From the cell containing the given text, extract its center point as [X, Y] coordinate. 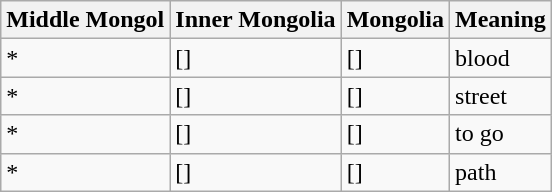
blood [501, 58]
Mongolia [395, 20]
Inner Mongolia [256, 20]
street [501, 96]
path [501, 172]
Middle Mongol [86, 20]
Meaning [501, 20]
to go [501, 134]
